Determine the [x, y] coordinate at the center of the cell enclosing the given text.  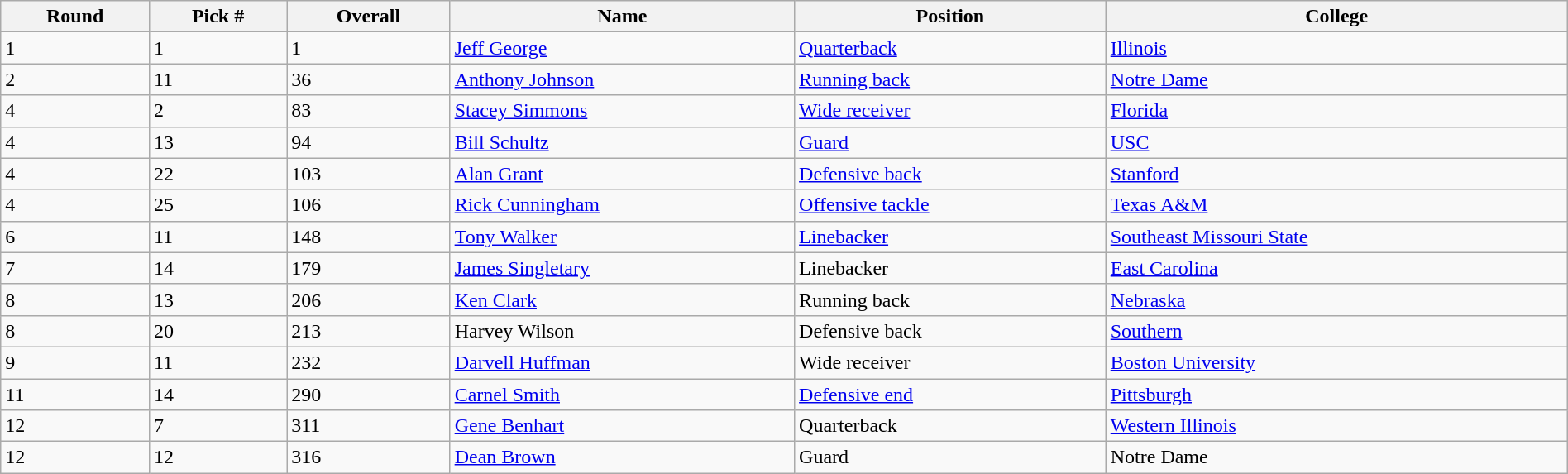
College [1336, 17]
316 [369, 457]
311 [369, 426]
Southeast Missouri State [1336, 237]
232 [369, 362]
Southern [1336, 331]
36 [369, 79]
Pittsburgh [1336, 395]
Tony Walker [622, 237]
6 [75, 237]
148 [369, 237]
James Singletary [622, 268]
94 [369, 142]
Florida [1336, 111]
Stacey Simmons [622, 111]
Pick # [218, 17]
Jeff George [622, 48]
290 [369, 395]
Rick Cunningham [622, 205]
Harvey Wilson [622, 331]
East Carolina [1336, 268]
213 [369, 331]
103 [369, 174]
Round [75, 17]
USC [1336, 142]
Anthony Johnson [622, 79]
Stanford [1336, 174]
Ken Clark [622, 299]
83 [369, 111]
Bill Schultz [622, 142]
206 [369, 299]
Western Illinois [1336, 426]
20 [218, 331]
Alan Grant [622, 174]
Gene Benhart [622, 426]
Offensive tackle [951, 205]
Carnel Smith [622, 395]
22 [218, 174]
25 [218, 205]
Nebraska [1336, 299]
Overall [369, 17]
Boston University [1336, 362]
Name [622, 17]
106 [369, 205]
Defensive end [951, 395]
Texas A&M [1336, 205]
Illinois [1336, 48]
Position [951, 17]
Dean Brown [622, 457]
179 [369, 268]
Darvell Huffman [622, 362]
9 [75, 362]
